Provide the [x, y] coordinate of the cell's center where the given text is located.  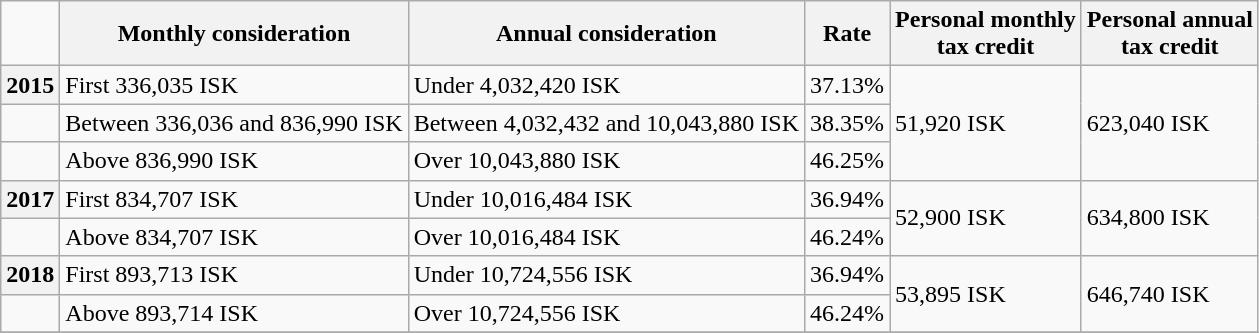
Under 10,724,556 ISK [606, 275]
Over 10,724,556 ISK [606, 313]
46.25% [848, 161]
First 336,035 ISK [234, 85]
623,040 ISK [1170, 123]
Between 4,032,432 and 10,043,880 ISK [606, 123]
Between 336,036 and 836,990 ISK [234, 123]
2015 [30, 85]
First 893,713 ISK [234, 275]
Above 893,714 ISK [234, 313]
38.35% [848, 123]
Under 10,016,484 ISK [606, 199]
Personal monthlytax credit [986, 34]
Annual consideration [606, 34]
2017 [30, 199]
Under 4,032,420 ISK [606, 85]
Rate [848, 34]
Monthly consideration [234, 34]
Personal annualtax credit [1170, 34]
51,920 ISK [986, 123]
634,800 ISK [1170, 218]
Over 10,043,880 ISK [606, 161]
2018 [30, 275]
First 834,707 ISK [234, 199]
53,895 ISK [986, 294]
Above 836,990 ISK [234, 161]
Over 10,016,484 ISK [606, 237]
Above 834,707 ISK [234, 237]
646,740 ISK [1170, 294]
52,900 ISK [986, 218]
37.13% [848, 85]
